Locate the cell with the specified text and output its [X, Y] center coordinate. 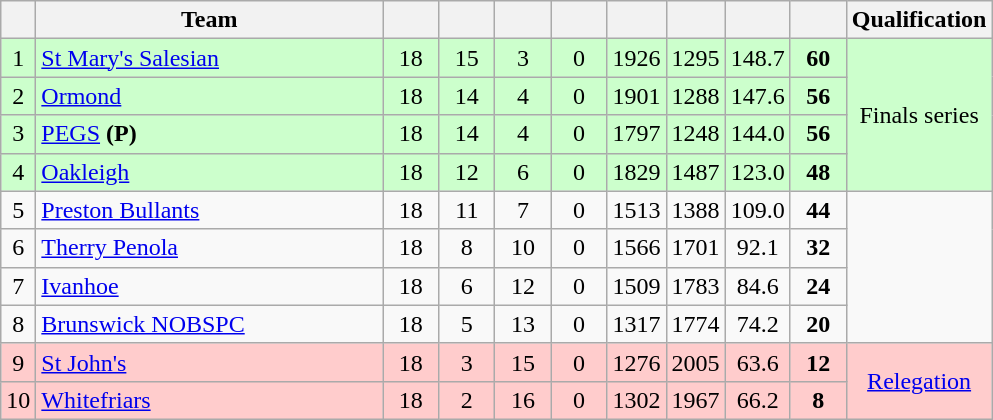
St John's [210, 362]
St Mary's Salesian [210, 58]
1701 [696, 248]
44 [818, 210]
13 [523, 324]
1926 [636, 58]
1288 [696, 96]
66.2 [758, 400]
1276 [636, 362]
32 [818, 248]
11 [467, 210]
63.6 [758, 362]
123.0 [758, 172]
1967 [696, 400]
1797 [636, 134]
1901 [636, 96]
2005 [696, 362]
48 [818, 172]
144.0 [758, 134]
92.1 [758, 248]
Ormond [210, 96]
1302 [636, 400]
Qualification [919, 20]
Therry Penola [210, 248]
PEGS (P) [210, 134]
147.6 [758, 96]
9 [18, 362]
16 [523, 400]
1248 [696, 134]
24 [818, 286]
1783 [696, 286]
Finals series [919, 115]
Whitefriars [210, 400]
1566 [636, 248]
1 [18, 58]
1388 [696, 210]
Preston Bullants [210, 210]
Brunswick NOBSPC [210, 324]
74.2 [758, 324]
1509 [636, 286]
Ivanhoe [210, 286]
Oakleigh [210, 172]
Team [210, 20]
84.6 [758, 286]
Relegation [919, 381]
109.0 [758, 210]
1295 [696, 58]
1317 [636, 324]
1487 [696, 172]
20 [818, 324]
1774 [696, 324]
1829 [636, 172]
60 [818, 58]
148.7 [758, 58]
1513 [636, 210]
